Extract the (x, y) coordinate from the center of the cell holding the provided text.  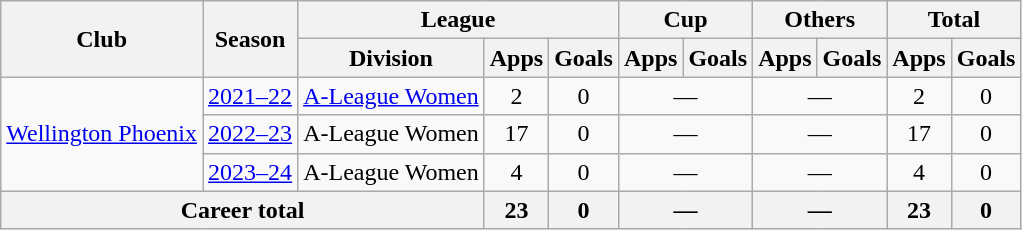
League (458, 20)
2022–23 (250, 134)
Season (250, 39)
Club (102, 39)
Wellington Phoenix (102, 134)
2021–22 (250, 96)
Division (392, 58)
Cup (685, 20)
2023–24 (250, 172)
Total (954, 20)
Others (820, 20)
Career total (242, 210)
